From the cell containing the given text, extract its center point as [x, y] coordinate. 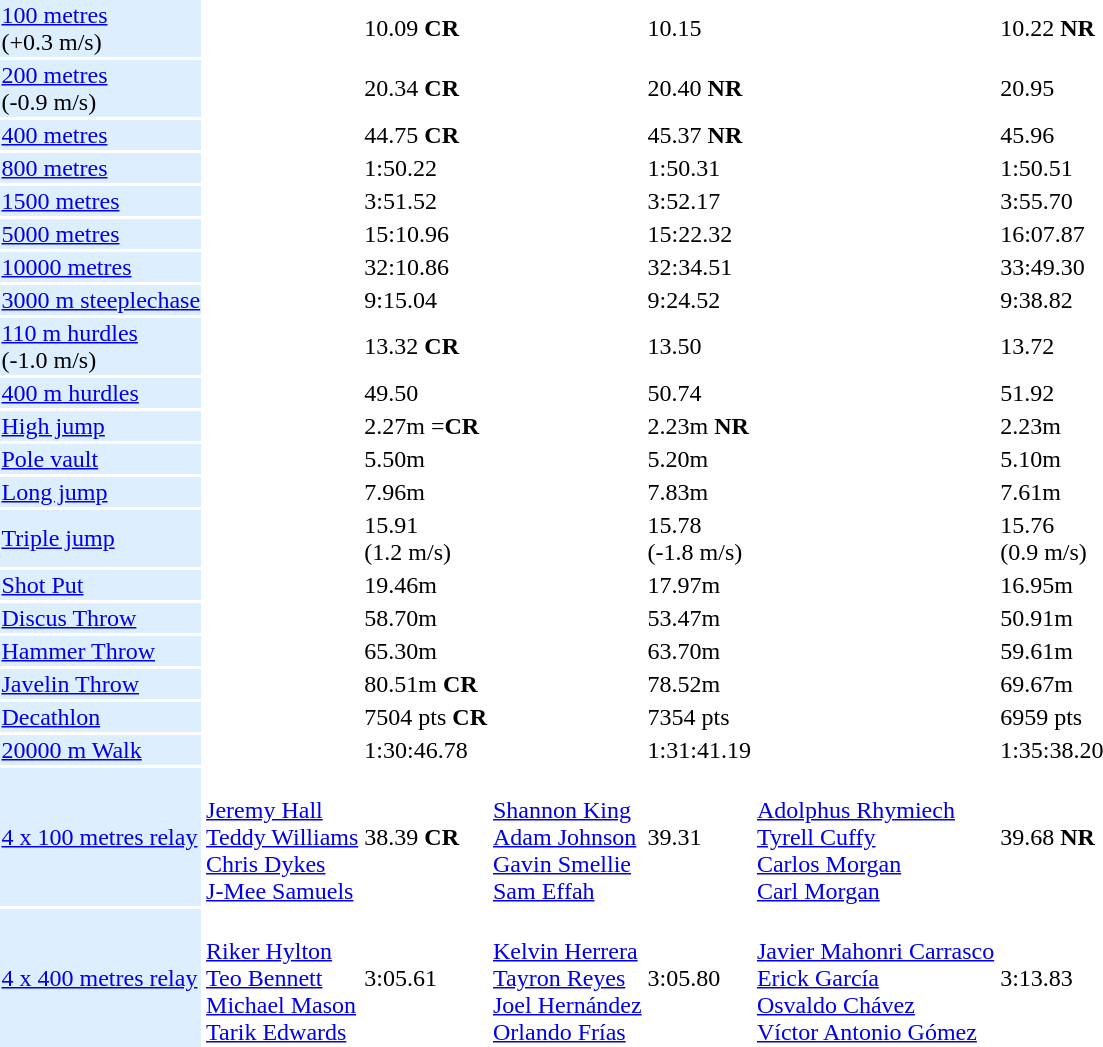
13.32 CR [426, 346]
65.30m [426, 651]
63.70m [699, 651]
20.40 NR [699, 88]
15.78 (-1.8 m/s) [699, 538]
Discus Throw [101, 618]
15.91 (1.2 m/s) [426, 538]
17.97m [699, 585]
110 m hurdles (-1.0 m/s) [101, 346]
1:50.22 [426, 168]
Kelvin Herrera Tayron Reyes Joel Hernández Orlando Frías [568, 978]
9:15.04 [426, 300]
5.20m [699, 459]
32:10.86 [426, 267]
Decathlon [101, 717]
2.27m =CR [426, 426]
400 metres [101, 135]
7504 pts CR [426, 717]
20.34 CR [426, 88]
4 x 100 metres relay [101, 837]
32:34.51 [699, 267]
19.46m [426, 585]
38.39 CR [426, 837]
7.83m [699, 492]
50.74 [699, 393]
49.50 [426, 393]
Javelin Throw [101, 684]
13.50 [699, 346]
High jump [101, 426]
Hammer Throw [101, 651]
3:05.61 [426, 978]
44.75 CR [426, 135]
Pole vault [101, 459]
Shannon King Adam Johnson Gavin Smellie Sam Effah [568, 837]
7354 pts [699, 717]
53.47m [699, 618]
7.96m [426, 492]
Triple jump [101, 538]
2.23m NR [699, 426]
Adolphus Rhymiech Tyrell Cuffy Carlos Morgan Carl Morgan [875, 837]
400 m hurdles [101, 393]
20000 m Walk [101, 750]
3000 m steeplechase [101, 300]
200 metres (-0.9 m/s) [101, 88]
Javier Mahonri Carrasco Erick García Osvaldo Chávez Víctor Antonio Gómez [875, 978]
78.52m [699, 684]
80.51m CR [426, 684]
100 metres (+0.3 m/s) [101, 28]
1500 metres [101, 201]
3:51.52 [426, 201]
9:24.52 [699, 300]
3:05.80 [699, 978]
Long jump [101, 492]
10.15 [699, 28]
Shot Put [101, 585]
3:52.17 [699, 201]
15:10.96 [426, 234]
1:50.31 [699, 168]
45.37 NR [699, 135]
1:30:46.78 [426, 750]
800 metres [101, 168]
Jeremy Hall Teddy Williams Chris Dykes J-Mee Samuels [282, 837]
15:22.32 [699, 234]
58.70m [426, 618]
10.09 CR [426, 28]
Riker Hylton Teo Bennett Michael Mason Tarik Edwards [282, 978]
5000 metres [101, 234]
39.31 [699, 837]
4 x 400 metres relay [101, 978]
5.50m [426, 459]
10000 metres [101, 267]
1:31:41.19 [699, 750]
